Find where the given text appears and provide that cell's center as (X, Y) coordinate. 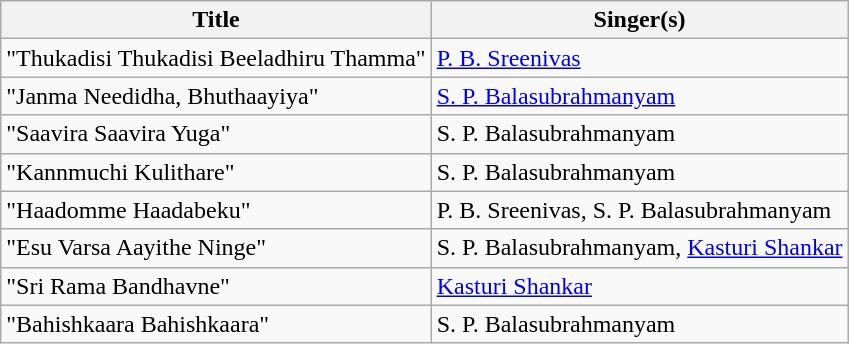
"Haadomme Haadabeku" (216, 210)
"Esu Varsa Aayithe Ninge" (216, 248)
"Saavira Saavira Yuga" (216, 134)
P. B. Sreenivas (640, 58)
Title (216, 20)
Singer(s) (640, 20)
"Sri Rama Bandhavne" (216, 286)
"Thukadisi Thukadisi Beeladhiru Thamma" (216, 58)
Kasturi Shankar (640, 286)
S. P. Balasubrahmanyam, Kasturi Shankar (640, 248)
"Kannmuchi Kulithare" (216, 172)
"Janma Needidha, Bhuthaayiya" (216, 96)
"Bahishkaara Bahishkaara" (216, 324)
P. B. Sreenivas, S. P. Balasubrahmanyam (640, 210)
